Identify which cell holds the provided text, then report its [x, y] central coordinate. 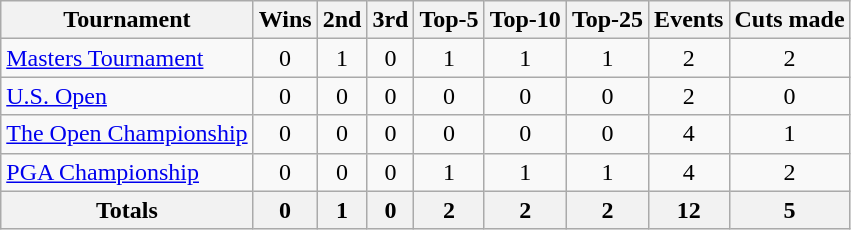
Masters Tournament [127, 58]
Top-25 [607, 20]
Wins [285, 20]
Events [689, 20]
Totals [127, 210]
U.S. Open [127, 96]
12 [689, 210]
2nd [342, 20]
The Open Championship [127, 134]
3rd [390, 20]
Top-5 [449, 20]
Top-10 [525, 20]
PGA Championship [127, 172]
Tournament [127, 20]
5 [790, 210]
Cuts made [790, 20]
